Scan for the cell matching the given text and deliver its (x, y) coordinate at center. 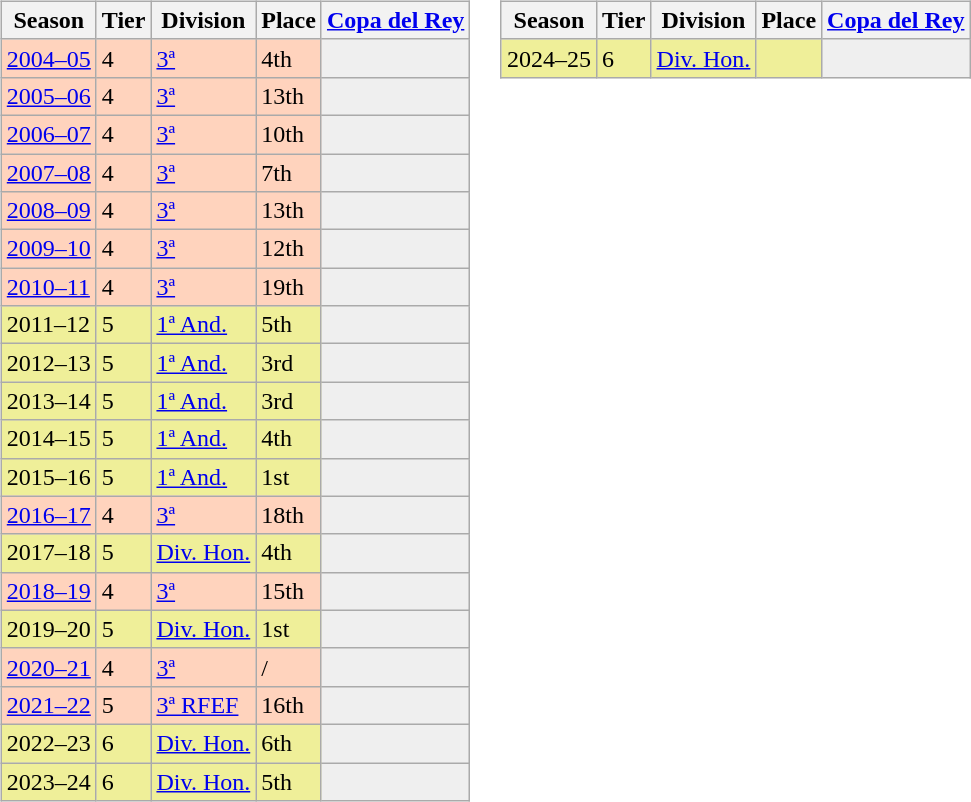
/ (289, 667)
2004–05 (48, 58)
2020–21 (48, 667)
2006–07 (48, 134)
2010–11 (48, 287)
2019–20 (48, 629)
2009–10 (48, 249)
2011–12 (48, 325)
2014–15 (48, 439)
3ª RFEF (204, 705)
2007–08 (48, 173)
10th (289, 134)
16th (289, 705)
2012–13 (48, 363)
2005–06 (48, 96)
2022–23 (48, 743)
7th (289, 173)
2018–19 (48, 591)
2016–17 (48, 515)
2023–24 (48, 781)
6th (289, 743)
2017–18 (48, 553)
2021–22 (48, 705)
2024–25 (548, 58)
2013–14 (48, 401)
19th (289, 287)
2015–16 (48, 477)
12th (289, 249)
2008–09 (48, 211)
18th (289, 515)
15th (289, 591)
